Detect which cell encompasses the target text, then output its (X, Y) center coordinate. 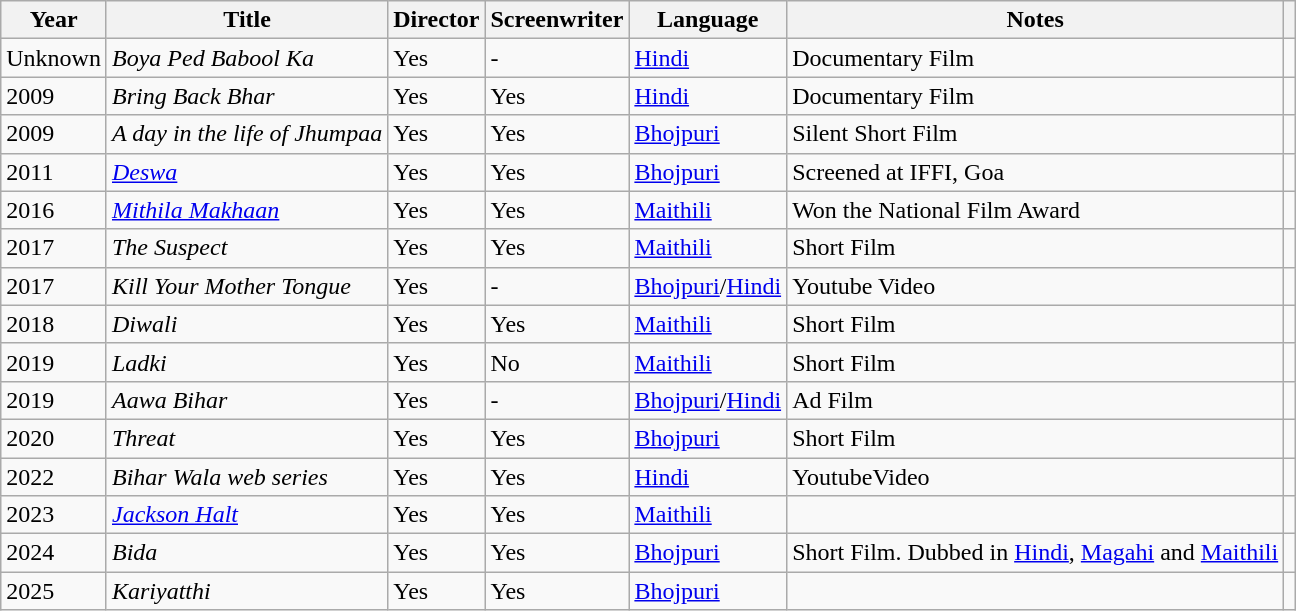
Bida (246, 553)
2025 (54, 591)
Jackson Halt (246, 515)
Silent Short Film (1036, 134)
Kill Your Mother Tongue (246, 286)
Bihar Wala web series (246, 477)
Diwali (246, 324)
Threat (246, 438)
Title (246, 20)
Short Film. Dubbed in Hindi, Magahi and Maithili (1036, 553)
Kariyatthi (246, 591)
No (557, 362)
YoutubeVideo (1036, 477)
Language (708, 20)
Boya Ped Babool Ka (246, 58)
Year (54, 20)
A day in the life of Jhumpaa (246, 134)
Director (436, 20)
Ad Film (1036, 400)
Bring Back Bhar (246, 96)
2020 (54, 438)
Ladki (246, 362)
2011 (54, 172)
2018 (54, 324)
Deswa (246, 172)
Aawa Bihar (246, 400)
2016 (54, 210)
Won the National Film Award (1036, 210)
Notes (1036, 20)
2023 (54, 515)
2022 (54, 477)
Unknown (54, 58)
Screened at IFFI, Goa (1036, 172)
Screenwriter (557, 20)
Youtube Video (1036, 286)
The Suspect (246, 248)
2024 (54, 553)
Mithila Makhaan (246, 210)
